Identify which cell holds the provided text, then report its (x, y) central coordinate. 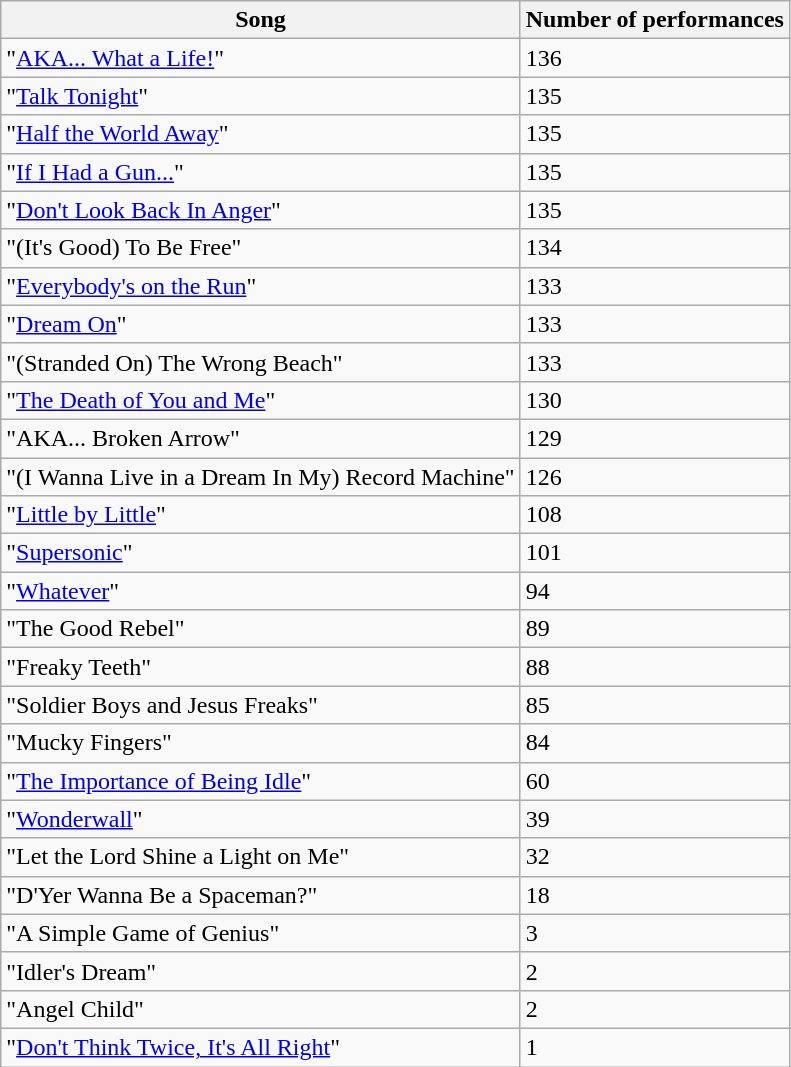
18 (654, 895)
108 (654, 515)
1 (654, 1047)
"Talk Tonight" (260, 96)
Number of performances (654, 20)
"Everybody's on the Run" (260, 286)
3 (654, 933)
84 (654, 743)
130 (654, 400)
"A Simple Game of Genius" (260, 933)
"(It's Good) To Be Free" (260, 248)
"(I Wanna Live in a Dream In My) Record Machine" (260, 477)
"Mucky Fingers" (260, 743)
"The Importance of Being Idle" (260, 781)
"AKA... Broken Arrow" (260, 438)
Song (260, 20)
"Don't Look Back In Anger" (260, 210)
"AKA... What a Life!" (260, 58)
134 (654, 248)
"Let the Lord Shine a Light on Me" (260, 857)
"Wonderwall" (260, 819)
101 (654, 553)
"Dream On" (260, 324)
"(Stranded On) The Wrong Beach" (260, 362)
88 (654, 667)
"D'Yer Wanna Be a Spaceman?" (260, 895)
"Don't Think Twice, It's All Right" (260, 1047)
"The Death of You and Me" (260, 400)
60 (654, 781)
"Angel Child" (260, 1009)
126 (654, 477)
85 (654, 705)
136 (654, 58)
"If I Had a Gun..." (260, 172)
"Soldier Boys and Jesus Freaks" (260, 705)
"Half the World Away" (260, 134)
"Freaky Teeth" (260, 667)
39 (654, 819)
"Little by Little" (260, 515)
129 (654, 438)
94 (654, 591)
32 (654, 857)
"The Good Rebel" (260, 629)
"Supersonic" (260, 553)
89 (654, 629)
"Whatever" (260, 591)
"Idler's Dream" (260, 971)
